For the text-containing cell, return its midpoint in (x, y) coordinate format. 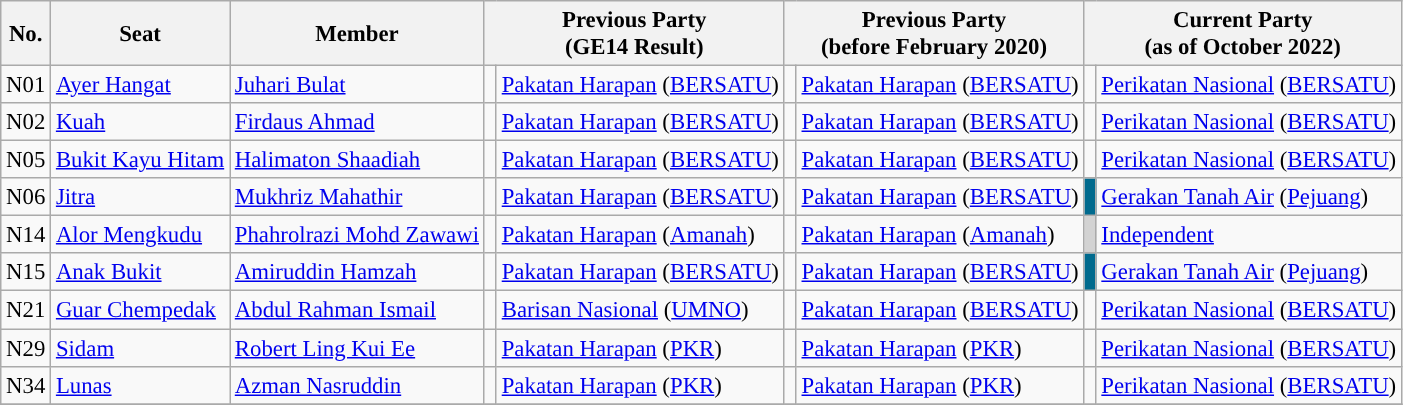
Guar Chempedak (140, 310)
Sidam (140, 348)
Ayer Hangat (140, 85)
Jitra (140, 197)
N34 (26, 385)
No. (26, 34)
Robert Ling Kui Ee (358, 348)
Lunas (140, 385)
Current Party(as of October 2022) (1243, 34)
N14 (26, 235)
Firdaus Ahmad (358, 122)
N06 (26, 197)
N29 (26, 348)
Phahrolrazi Mohd Zawawi (358, 235)
Azman Nasruddin (358, 385)
Seat (140, 34)
Amiruddin Hamzah (358, 273)
Previous Party(GE14 Result) (634, 34)
Member (358, 34)
Anak Bukit (140, 273)
N05 (26, 160)
Independent (1248, 235)
Barisan Nasional (UMNO) (640, 310)
Abdul Rahman Ismail (358, 310)
N01 (26, 85)
N15 (26, 273)
Mukhriz Mahathir (358, 197)
Halimaton Shaadiah (358, 160)
Kuah (140, 122)
Alor Mengkudu (140, 235)
Previous Party(before February 2020) (934, 34)
Bukit Kayu Hitam (140, 160)
N21 (26, 310)
Juhari Bulat (358, 85)
N02 (26, 122)
